Capture the cell that displays the provided text and extract its [x, y] central coordinate. 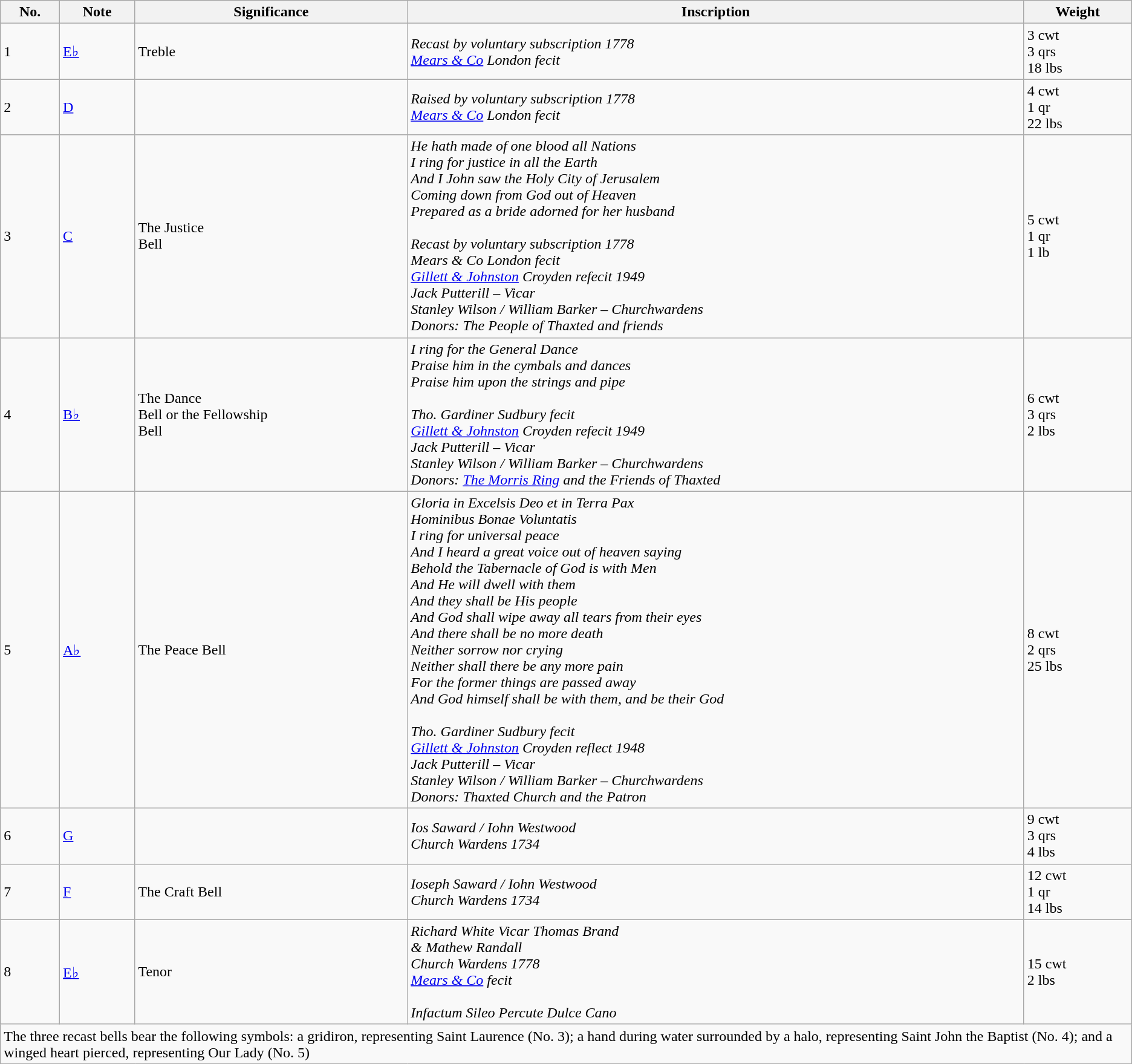
8 [30, 971]
The Craft Bell [271, 892]
F [97, 892]
3 [30, 236]
7 [30, 892]
8 cwt2 qrs25 lbs [1078, 650]
4 [30, 414]
Ios Saward / Iohn WestwoodChurch Wardens 1734 [716, 836]
12 cwt1 qr14 lbs [1078, 892]
Ioseph Saward / Iohn WestwoodChurch Wardens 1734 [716, 892]
Inscription [716, 12]
The JusticeBell [271, 236]
Note [97, 12]
Significance [271, 12]
The DanceBell or the FellowshipBell [271, 414]
2 [30, 107]
No. [30, 12]
B♭ [97, 414]
5 [30, 650]
D [97, 107]
Tenor [271, 971]
5 cwt1 qr1 lb [1078, 236]
Recast by voluntary subscription 1778Mears & Co London fecit [716, 51]
Treble [271, 51]
6 [30, 836]
Richard White Vicar Thomas Brand& Mathew RandallChurch Wardens 1778Mears & Co fecitInfactum Sileo Percute Dulce Cano [716, 971]
1 [30, 51]
C [97, 236]
G [97, 836]
9 cwt3 qrs4 lbs [1078, 836]
6 cwt3 qrs2 lbs [1078, 414]
Raised by voluntary subscription 1778Mears & Co London fecit [716, 107]
Weight [1078, 12]
A♭ [97, 650]
15 cwt2 lbs [1078, 971]
3 cwt3 qrs18 lbs [1078, 51]
4 cwt1 qr22 lbs [1078, 107]
The Peace Bell [271, 650]
